Capture the cell that displays the provided text and extract its [x, y] central coordinate. 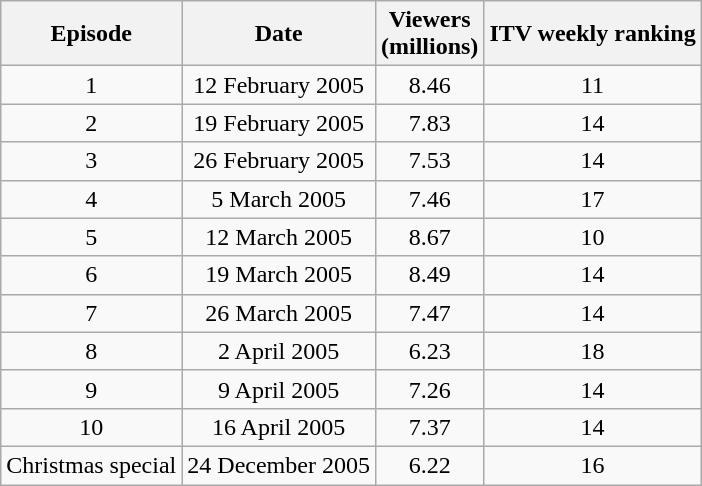
6.22 [429, 465]
12 March 2005 [279, 237]
12 February 2005 [279, 85]
11 [592, 85]
18 [592, 351]
6 [92, 275]
ITV weekly ranking [592, 34]
26 March 2005 [279, 313]
2 April 2005 [279, 351]
17 [592, 199]
5 March 2005 [279, 199]
8 [92, 351]
19 February 2005 [279, 123]
7.46 [429, 199]
Episode [92, 34]
7.53 [429, 161]
4 [92, 199]
7.37 [429, 427]
24 December 2005 [279, 465]
7.83 [429, 123]
8.67 [429, 237]
1 [92, 85]
8.49 [429, 275]
2 [92, 123]
7 [92, 313]
Date [279, 34]
26 February 2005 [279, 161]
19 March 2005 [279, 275]
7.47 [429, 313]
16 April 2005 [279, 427]
16 [592, 465]
7.26 [429, 389]
5 [92, 237]
6.23 [429, 351]
Christmas special [92, 465]
Viewers(millions) [429, 34]
3 [92, 161]
8.46 [429, 85]
9 April 2005 [279, 389]
9 [92, 389]
